Identify which cell holds the provided text, then report its (x, y) central coordinate. 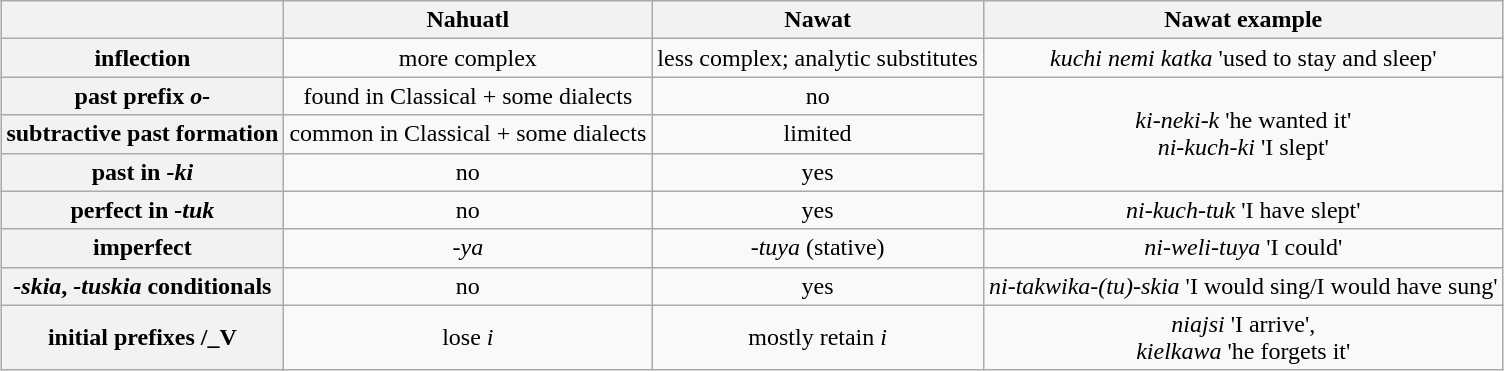
initial prefixes /_V (142, 338)
-tuya (stative) (818, 248)
less complex; analytic substitutes (818, 58)
kuchi nemi katka 'used to stay and sleep' (1243, 58)
ni-kuch-tuk 'I have slept' (1243, 210)
-skia, -tuskia conditionals (142, 286)
Nawat (818, 20)
ni-weli-tuya 'I could' (1243, 248)
Nahuatl (468, 20)
past in -ki (142, 172)
limited (818, 134)
niajsi 'I arrive',kielkawa 'he forgets it' (1243, 338)
Nawat example (1243, 20)
ki-neki-k 'he wanted it'ni-kuch-ki 'I slept' (1243, 134)
subtractive past formation (142, 134)
common in Classical + some dialects (468, 134)
perfect in -tuk (142, 210)
past prefix o- (142, 96)
ni-takwika-(tu)-skia 'I would sing/I would have sung' (1243, 286)
lose i (468, 338)
-ya (468, 248)
inflection (142, 58)
imperfect (142, 248)
found in Classical + some dialects (468, 96)
mostly retain i (818, 338)
more complex (468, 58)
